Return the [X, Y] coordinate for the center point of the cell that contains the specified text.  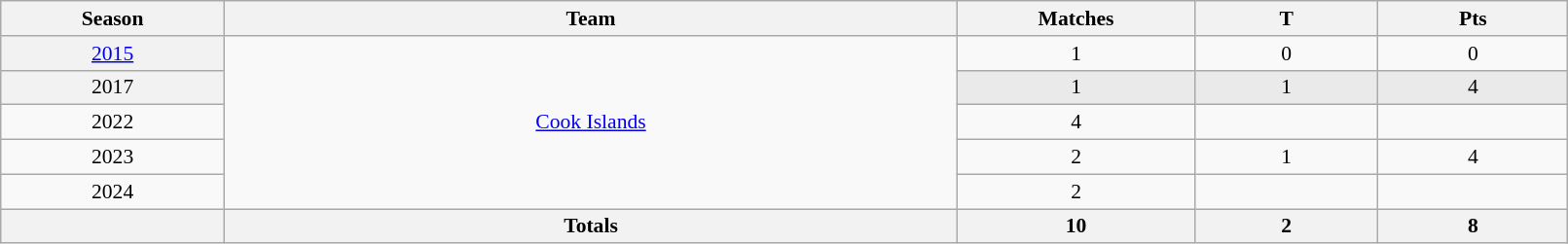
2023 [113, 157]
Pts [1474, 18]
Matches [1076, 18]
2017 [113, 87]
Totals [592, 227]
Season [113, 18]
2015 [113, 53]
8 [1474, 227]
T [1287, 18]
2022 [113, 122]
10 [1076, 227]
Cook Islands [592, 122]
Team [592, 18]
2024 [113, 192]
